Output the (x, y) coordinate of the center of the cell containing the given text.  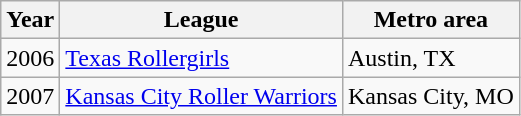
Kansas City, MO (430, 96)
League (202, 20)
Kansas City Roller Warriors (202, 96)
Year (30, 20)
2007 (30, 96)
Metro area (430, 20)
Austin, TX (430, 58)
2006 (30, 58)
Texas Rollergirls (202, 58)
